Return [X, Y] of the center of cell containing provided text 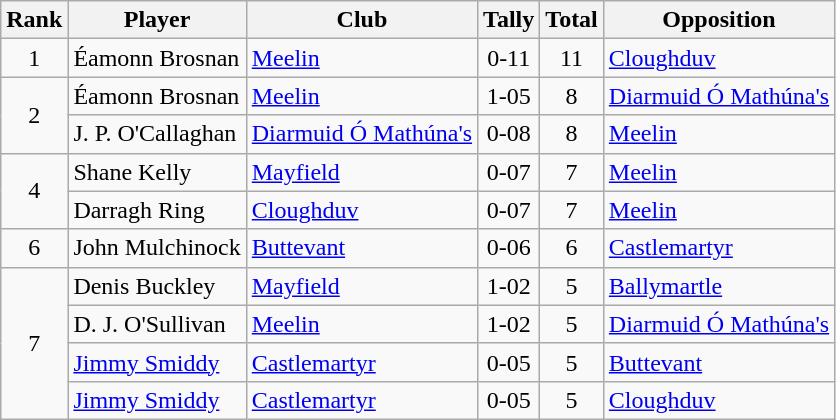
Club [362, 20]
0-08 [509, 134]
Player [157, 20]
11 [572, 58]
Ballymartle [718, 286]
J. P. O'Callaghan [157, 134]
Darragh Ring [157, 210]
Tally [509, 20]
Opposition [718, 20]
0-06 [509, 248]
Denis Buckley [157, 286]
John Mulchinock [157, 248]
D. J. O'Sullivan [157, 324]
Shane Kelly [157, 172]
Rank [34, 20]
Total [572, 20]
1-05 [509, 96]
0-11 [509, 58]
2 [34, 115]
1 [34, 58]
4 [34, 191]
